Extract the (X, Y) coordinate from the center of the cell holding the provided text.  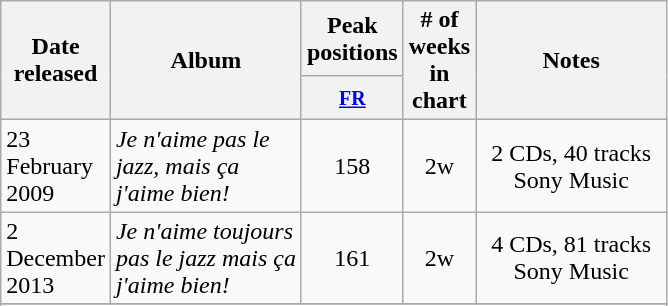
Peak positions (352, 38)
FR (352, 98)
2 CDs, 40 tracks Sony Music (572, 166)
158 (352, 166)
# of weeks in chart (439, 60)
23 February 2009 (56, 166)
Notes (572, 60)
Je n'aime pas le jazz, mais ça j'aime bien! (206, 166)
2 December 2013 (56, 258)
Album (206, 60)
Je n'aime toujours pas le jazz mais ça j'aime bien! (206, 258)
161 (352, 258)
Date released (56, 60)
4 CDs, 81 tracks Sony Music (572, 258)
